Scan for the cell matching the given text and deliver its (X, Y) coordinate at center. 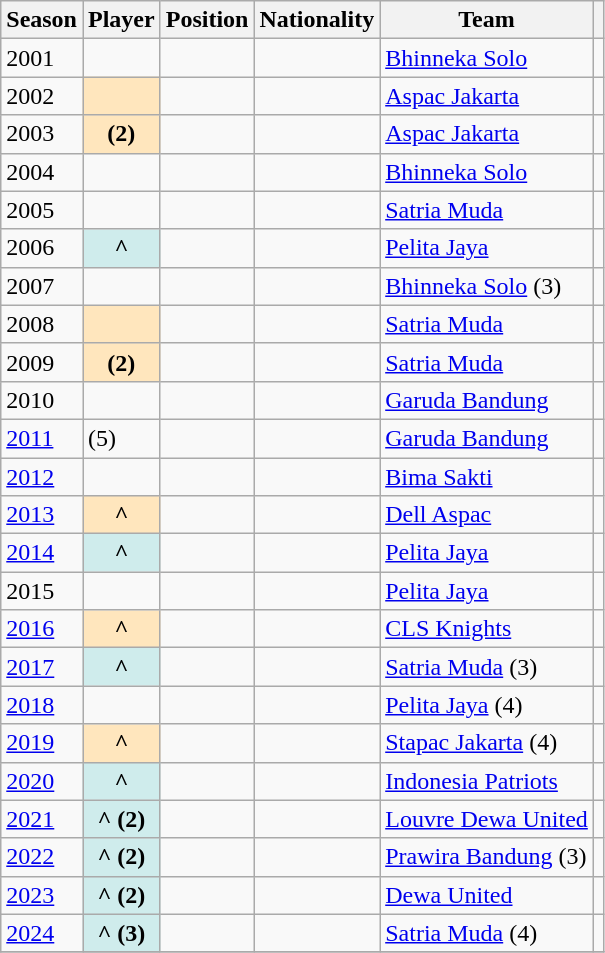
2007 (42, 286)
2014 (42, 553)
2013 (42, 515)
Season (42, 20)
2004 (42, 172)
CLS Knights (487, 629)
2002 (42, 96)
Team (487, 20)
Dewa United (487, 895)
2009 (42, 362)
2006 (42, 248)
2005 (42, 210)
Satria Muda (4) (487, 933)
2011 (42, 438)
Bhinneka Solo (3) (487, 286)
2023 (42, 895)
2022 (42, 857)
Bima Sakti (487, 477)
Dell Aspac (487, 515)
2010 (42, 400)
Nationality (317, 20)
2012 (42, 477)
2018 (42, 705)
Louvre Dewa United (487, 819)
Player (121, 20)
(5) (121, 438)
2017 (42, 667)
2001 (42, 58)
Position (207, 20)
2024 (42, 933)
2019 (42, 743)
2020 (42, 781)
Satria Muda (3) (487, 667)
2015 (42, 591)
Pelita Jaya (4) (487, 705)
Indonesia Patriots (487, 781)
^ (3) (121, 933)
2008 (42, 324)
2016 (42, 629)
2003 (42, 134)
Prawira Bandung (3) (487, 857)
Stapac Jakarta (4) (487, 743)
2021 (42, 819)
